Output the [X, Y] coordinate of the center of the cell containing the given text.  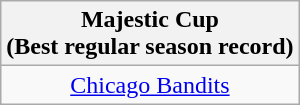
Chicago Bandits [150, 85]
Majestic Cup (Best regular season record) [150, 34]
